Locate the cell with the specified text and output its (X, Y) center coordinate. 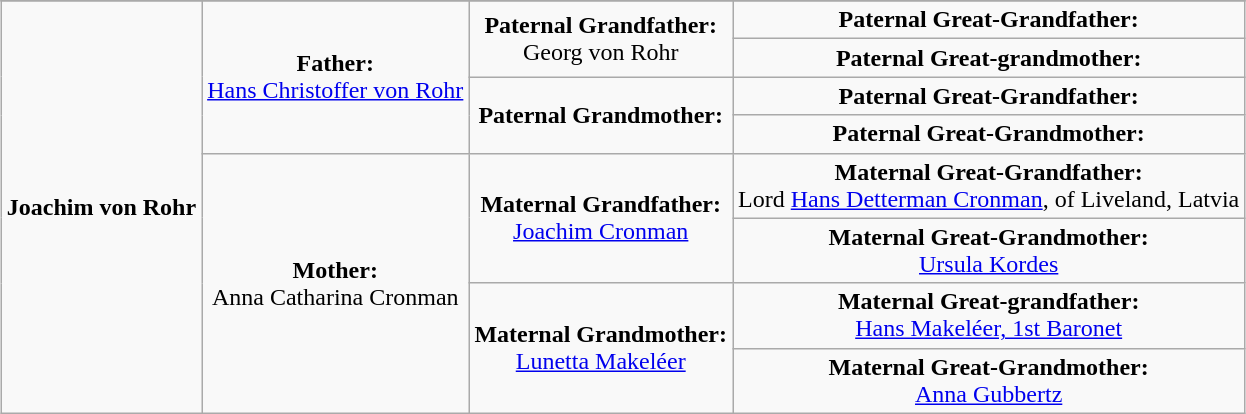
Father:Hans Christoffer von Rohr (336, 77)
Maternal Great-Grandmother:Anna Gubbertz (989, 380)
Maternal Grandfather:Joachim Cronman (601, 218)
Maternal Great-Grandfather:Lord Hans Detterman Cronman, of Liveland, Latvia (989, 186)
Joachim von Rohr (101, 207)
Maternal Great-Grandmother:Ursula Kordes (989, 250)
Paternal Grandmother: (601, 115)
Maternal Great-grandfather:Hans Makeléer, 1st Baronet (989, 316)
Paternal Grandfather:Georg von Rohr (601, 39)
Mother:Anna Catharina Cronman (336, 283)
Maternal Grandmother:Lunetta Makeléer (601, 348)
Paternal Great-Grandmother: (989, 134)
Paternal Great-grandmother: (989, 58)
